Provide the [x, y] coordinate of the cell's center where the given text is located.  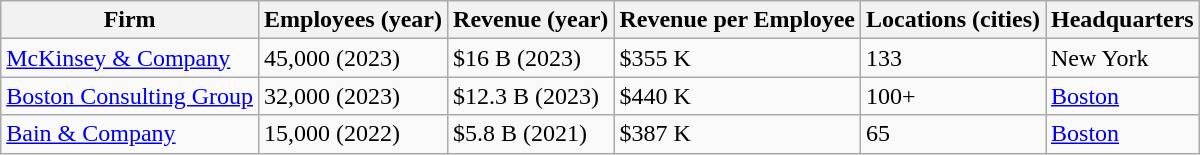
$16 B (2023) [531, 58]
32,000 (2023) [354, 96]
$5.8 B (2021) [531, 134]
$12.3 B (2023) [531, 96]
Headquarters [1123, 20]
$387 K [738, 134]
Locations (cities) [952, 20]
Employees (year) [354, 20]
100+ [952, 96]
Firm [130, 20]
$355 K [738, 58]
65 [952, 134]
15,000 (2022) [354, 134]
Revenue (year) [531, 20]
45,000 (2023) [354, 58]
Boston Consulting Group [130, 96]
Bain & Company [130, 134]
Revenue per Employee [738, 20]
New York [1123, 58]
McKinsey & Company [130, 58]
$440 K [738, 96]
133 [952, 58]
